Find where the given text appears and provide that cell's center as [x, y] coordinate. 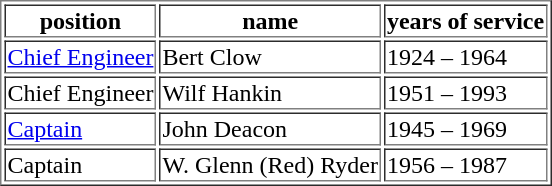
name [270, 20]
1945 – 1969 [466, 128]
1951 – 1993 [466, 92]
Wilf Hankin [270, 92]
John Deacon [270, 128]
1924 – 1964 [466, 56]
1956 – 1987 [466, 164]
position [80, 20]
Bert Clow [270, 56]
years of service [466, 20]
W. Glenn (Red) Ryder [270, 164]
